Find where the given text appears and provide that cell's center as (X, Y) coordinate. 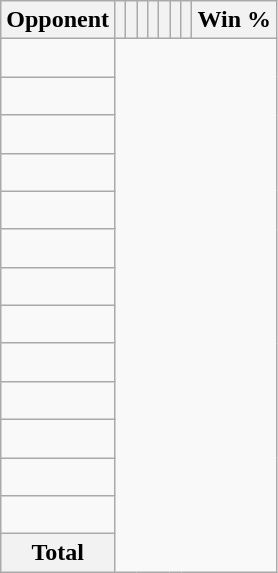
Opponent (58, 20)
Total (58, 553)
Win % (234, 20)
